Locate the cell with the specified text and output its (X, Y) center coordinate. 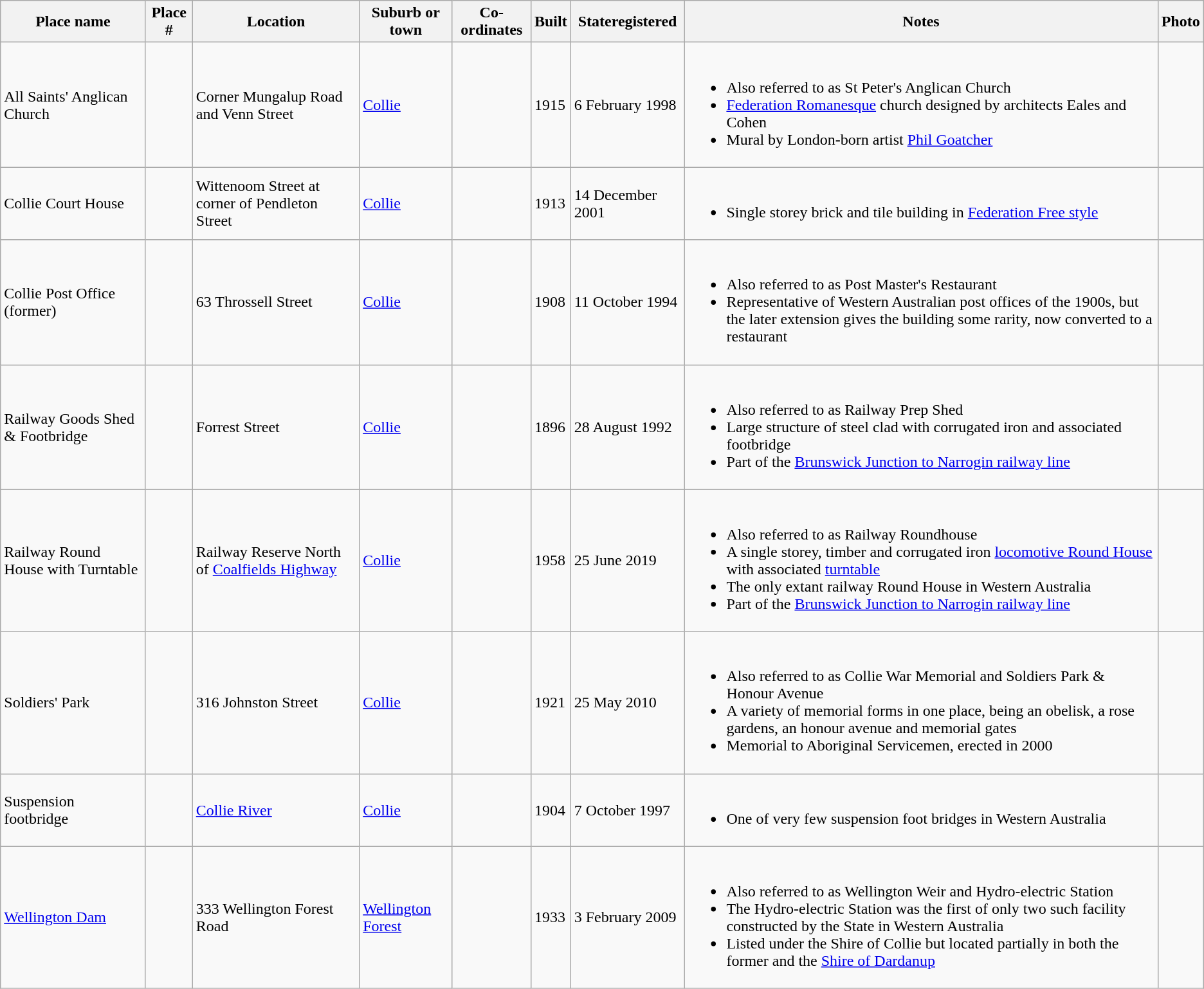
Corner Mungalup Road and Venn Street (275, 105)
Built (551, 22)
Place name (73, 22)
Railway Round House with Turntable (73, 561)
Single storey brick and tile building in Federation Free style (921, 203)
Notes (921, 22)
1908 (551, 302)
316 Johnston Street (275, 702)
1933 (551, 917)
14 December 2001 (628, 203)
Stateregistered (628, 22)
Wellington Dam (73, 917)
Photo (1181, 22)
28 August 1992 (628, 427)
11 October 1994 (628, 302)
63 Throssell Street (275, 302)
3 February 2009 (628, 917)
All Saints' Anglican Church (73, 105)
Wellington Forest (406, 917)
Place # (169, 22)
333 Wellington Forest Road (275, 917)
25 June 2019 (628, 561)
Collie River (275, 810)
1921 (551, 702)
Co-ordinates (491, 22)
One of very few suspension foot bridges in Western Australia (921, 810)
1958 (551, 561)
Railway Reserve North of Coalfields Highway (275, 561)
Suspension footbridge (73, 810)
Railway Goods Shed & Footbridge (73, 427)
Collie Post Office (former) (73, 302)
Collie Court House (73, 203)
Location (275, 22)
1896 (551, 427)
Soldiers' Park (73, 702)
Suburb or town (406, 22)
Wittenoom Street at corner of Pendleton Street (275, 203)
Forrest Street (275, 427)
1904 (551, 810)
6 February 1998 (628, 105)
7 October 1997 (628, 810)
25 May 2010 (628, 702)
1915 (551, 105)
1913 (551, 203)
